Capture the cell that displays the provided text and extract its (X, Y) central coordinate. 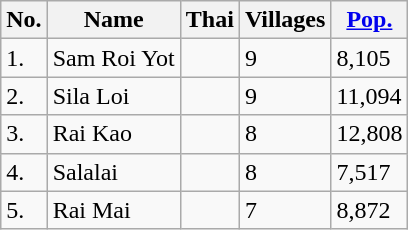
5. (24, 210)
Villages (285, 20)
Rai Kao (114, 134)
1. (24, 58)
11,094 (370, 96)
3. (24, 134)
2. (24, 96)
Sila Loi (114, 96)
Salalai (114, 172)
Sam Roi Yot (114, 58)
No. (24, 20)
Thai (210, 20)
4. (24, 172)
7 (285, 210)
Name (114, 20)
Rai Mai (114, 210)
12,808 (370, 134)
7,517 (370, 172)
8,872 (370, 210)
Pop. (370, 20)
8,105 (370, 58)
